Capture the cell that displays the provided text and extract its (x, y) central coordinate. 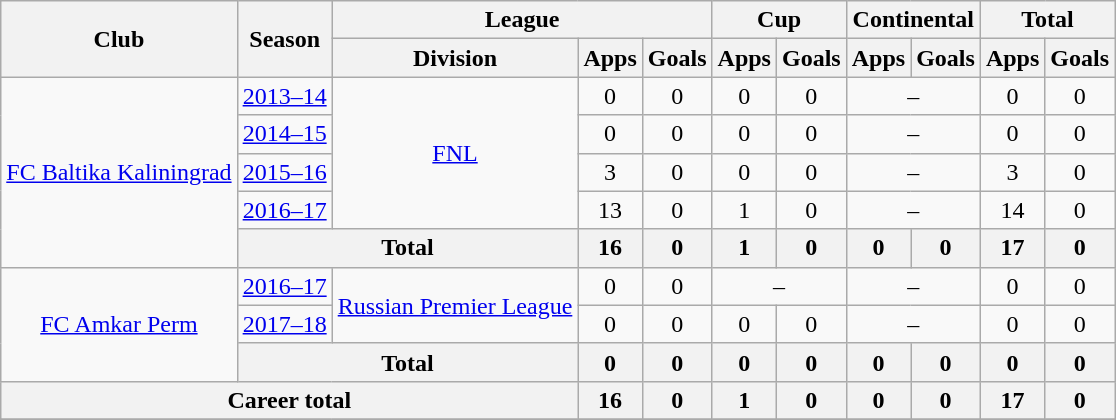
2013–14 (284, 96)
Club (119, 39)
Division (455, 58)
2015–16 (284, 172)
FC Amkar Perm (119, 324)
League (522, 20)
Russian Premier League (455, 305)
FC Baltika Kaliningrad (119, 172)
14 (1012, 210)
FNL (455, 153)
Cup (779, 20)
Career total (290, 400)
13 (610, 210)
Continental (913, 20)
Season (284, 39)
2014–15 (284, 134)
2017–18 (284, 324)
